For the text-containing cell, return its midpoint in (X, Y) coordinate format. 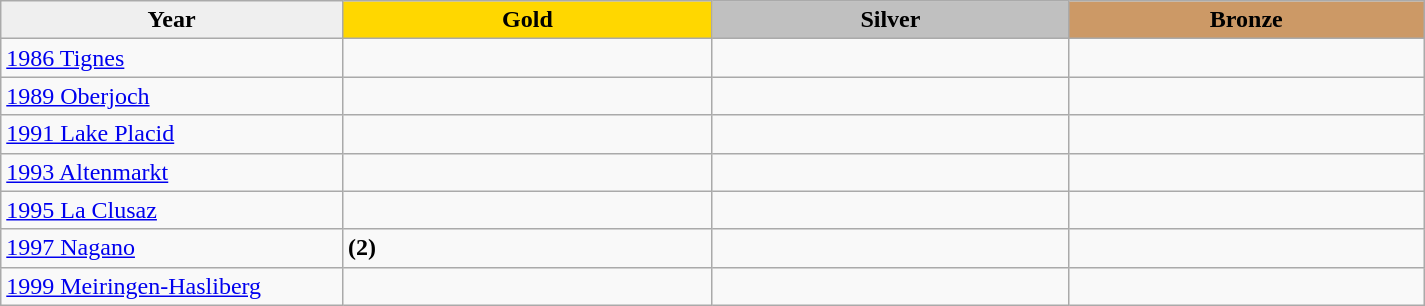
1999 Meiringen-Hasliberg (172, 286)
1997 Nagano (172, 248)
Gold (527, 20)
1986 Tignes (172, 58)
1993 Altenmarkt (172, 172)
1991 Lake Placid (172, 134)
1989 Oberjoch (172, 96)
Silver (890, 20)
Year (172, 20)
1995 La Clusaz (172, 210)
Bronze (1246, 20)
(2) (527, 248)
